Return the (x, y) coordinate for the center point of the cell that contains the specified text.  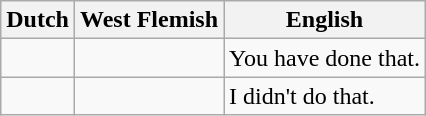
West Flemish (148, 20)
Dutch (38, 20)
I didn't do that. (325, 96)
English (325, 20)
You have done that. (325, 58)
